Extract the (X, Y) coordinate from the center of the cell holding the provided text.  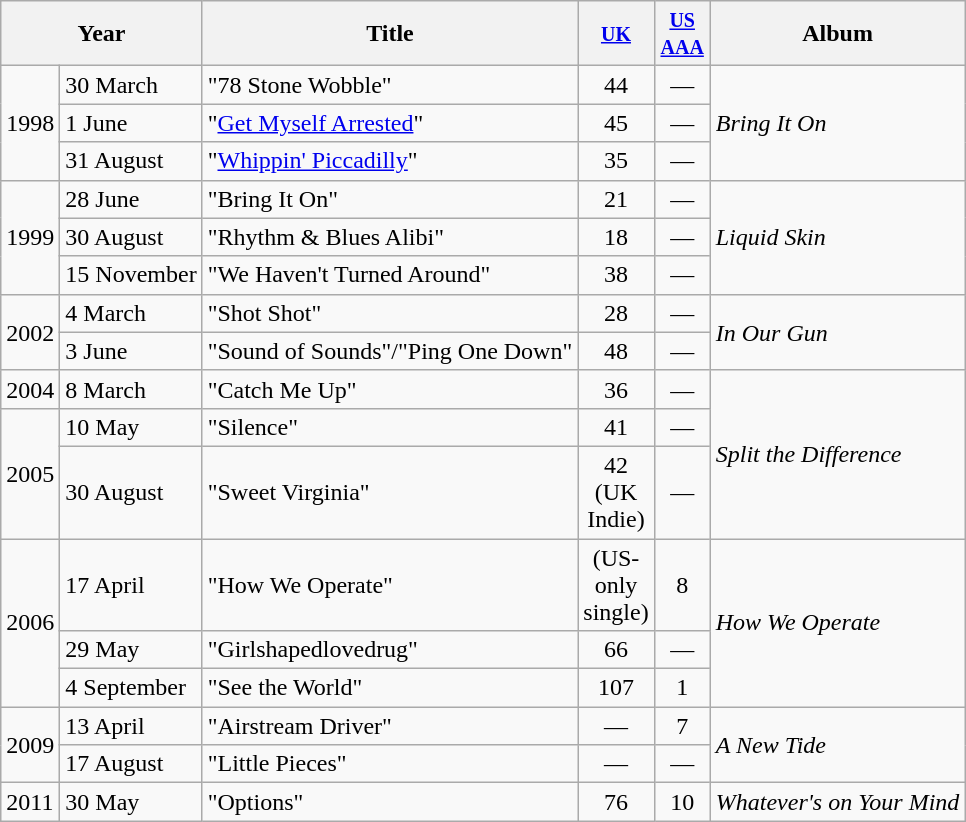
7 (682, 726)
66 (616, 650)
How We Operate (838, 622)
30 March (131, 85)
28 (616, 313)
"How We Operate" (390, 584)
"Silence" (390, 427)
76 (616, 802)
A New Tide (838, 745)
"We Haven't Turned Around" (390, 275)
44 (616, 85)
8 March (131, 389)
"Bring It On" (390, 199)
35 (616, 161)
17 April (131, 584)
31 August (131, 161)
"Catch Me Up" (390, 389)
Split the Difference (838, 454)
38 (616, 275)
Whatever's on Your Mind (838, 802)
"Get Myself Arrested" (390, 123)
107 (616, 688)
US AAA (682, 34)
2004 (30, 389)
"Sound of Sounds"/"Ping One Down" (390, 351)
"See the World" (390, 688)
30 May (131, 802)
"78 Stone Wobble" (390, 85)
4 September (131, 688)
36 (616, 389)
"Whippin' Piccadilly" (390, 161)
17 August (131, 764)
Liquid Skin (838, 237)
10 (682, 802)
"Options" (390, 802)
1 June (131, 123)
28 June (131, 199)
3 June (131, 351)
2002 (30, 332)
Year (102, 34)
"Rhythm & Blues Alibi" (390, 237)
(US-only single) (616, 584)
21 (616, 199)
UK (616, 34)
42 (UK Indie) (616, 492)
Album (838, 34)
In Our Gun (838, 332)
10 May (131, 427)
2005 (30, 473)
2009 (30, 745)
"Sweet Virginia" (390, 492)
1998 (30, 123)
4 March (131, 313)
"Shot Shot" (390, 313)
"Little Pieces" (390, 764)
1999 (30, 237)
45 (616, 123)
13 April (131, 726)
"Girlshapedlovedrug" (390, 650)
48 (616, 351)
Bring It On (838, 123)
29 May (131, 650)
18 (616, 237)
15 November (131, 275)
1 (682, 688)
2006 (30, 622)
41 (616, 427)
2011 (30, 802)
8 (682, 584)
"Airstream Driver" (390, 726)
Title (390, 34)
